Find where the given text appears and provide that cell's center as [X, Y] coordinate. 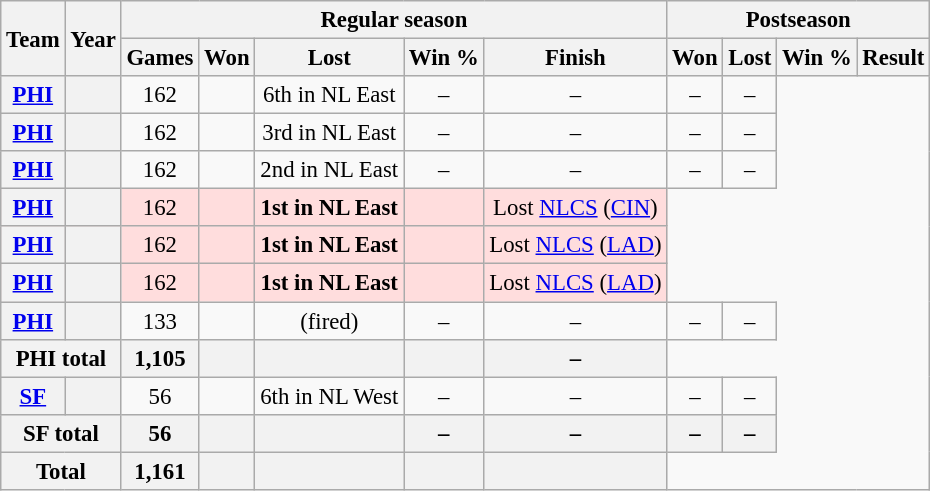
Total [61, 471]
6th in NL East [330, 95]
PHI total [61, 358]
3rd in NL East [330, 133]
2nd in NL East [330, 170]
6th in NL West [330, 396]
Year [93, 38]
1,105 [160, 358]
Result [894, 58]
(fired) [330, 321]
Finish [576, 58]
Team [33, 38]
Games [160, 58]
1,161 [160, 471]
SF total [61, 433]
SF [33, 396]
133 [160, 321]
Regular season [394, 20]
Lost NLCS (CIN) [576, 208]
Postseason [798, 20]
